Locate the cell with the specified text and output its (X, Y) center coordinate. 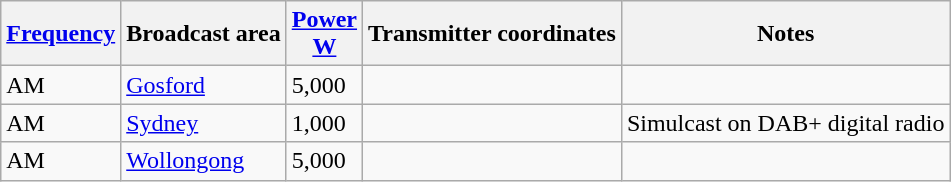
PowerW (324, 34)
Wollongong (204, 161)
Notes (786, 34)
Gosford (204, 85)
Broadcast area (204, 34)
Frequency (61, 34)
Sydney (204, 123)
Simulcast on DAB+ digital radio (786, 123)
Transmitter coordinates (492, 34)
1,000 (324, 123)
